Return the [X, Y] coordinate for the center point of the cell that contains the specified text.  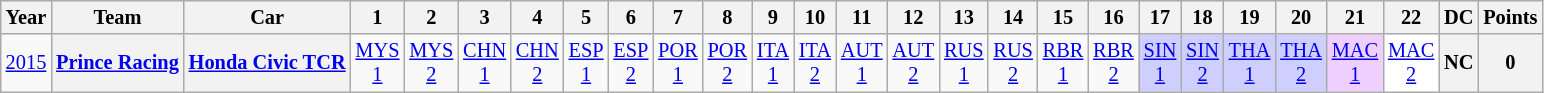
AUT2 [914, 63]
2 [431, 17]
20 [1301, 17]
12 [914, 17]
21 [1355, 17]
ITA2 [815, 63]
6 [630, 17]
THA2 [1301, 63]
ESP2 [630, 63]
18 [1202, 17]
Points [1510, 17]
Honda Civic TCR [268, 63]
ITA1 [773, 63]
POR2 [728, 63]
17 [1160, 17]
11 [862, 17]
8 [728, 17]
10 [815, 17]
RBR2 [1113, 63]
3 [484, 17]
15 [1063, 17]
DC [1458, 17]
CHN1 [484, 63]
NC [1458, 63]
22 [1411, 17]
5 [586, 17]
MAC1 [1355, 63]
Car [268, 17]
AUT1 [862, 63]
0 [1510, 63]
2015 [26, 63]
Prince Racing [118, 63]
ESP1 [586, 63]
16 [1113, 17]
POR1 [678, 63]
9 [773, 17]
MYS2 [431, 63]
7 [678, 17]
SIN2 [1202, 63]
Year [26, 17]
MAC2 [1411, 63]
1 [378, 17]
13 [964, 17]
4 [538, 17]
RBR1 [1063, 63]
Team [118, 17]
SIN1 [1160, 63]
19 [1250, 17]
CHN2 [538, 63]
THA1 [1250, 63]
14 [1012, 17]
MYS1 [378, 63]
RUS2 [1012, 63]
RUS1 [964, 63]
